Return the [X, Y] coordinate for the center point of the cell that contains the specified text.  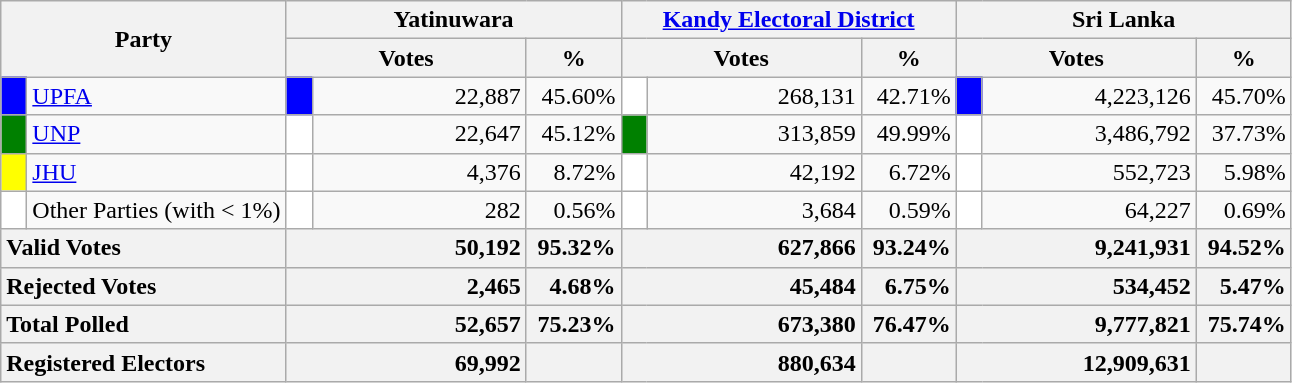
552,723 [1089, 172]
313,859 [754, 134]
0.69% [1244, 210]
5.98% [1244, 172]
Rejected Votes [144, 286]
69,992 [406, 362]
Sri Lanka [1124, 20]
95.32% [574, 248]
673,380 [741, 324]
52,657 [406, 324]
2,465 [406, 286]
37.73% [1244, 134]
4.68% [574, 286]
45,484 [741, 286]
Party [144, 39]
22,647 [419, 134]
50,192 [406, 248]
3,486,792 [1089, 134]
Yatinuwara [454, 20]
0.56% [574, 210]
268,131 [754, 96]
5.47% [1244, 286]
6.75% [908, 286]
45.60% [574, 96]
UNP [156, 134]
UPFA [156, 96]
534,452 [1076, 286]
22,887 [419, 96]
76.47% [908, 324]
94.52% [1244, 248]
9,241,931 [1076, 248]
Registered Electors [144, 362]
4,223,126 [1089, 96]
JHU [156, 172]
75.74% [1244, 324]
282 [419, 210]
49.99% [908, 134]
4,376 [419, 172]
Kandy Electoral District [788, 20]
8.72% [574, 172]
42.71% [908, 96]
3,684 [754, 210]
64,227 [1089, 210]
45.70% [1244, 96]
93.24% [908, 248]
42,192 [754, 172]
Total Polled [144, 324]
9,777,821 [1076, 324]
0.59% [908, 210]
45.12% [574, 134]
880,634 [741, 362]
12,909,631 [1076, 362]
Other Parties (with < 1%) [156, 210]
627,866 [741, 248]
Valid Votes [144, 248]
75.23% [574, 324]
6.72% [908, 172]
